Return (x, y) of the center of cell containing provided text 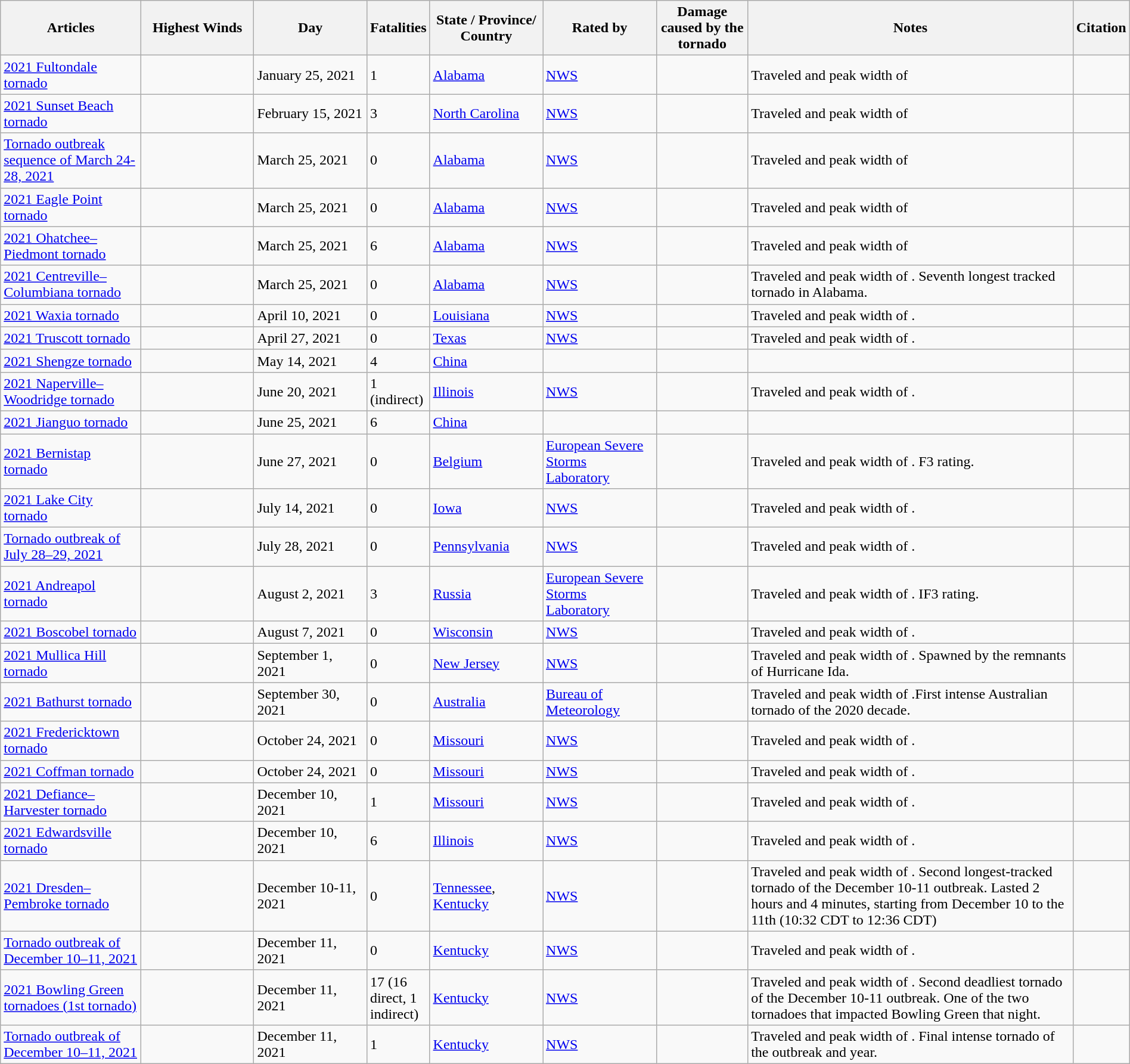
July 28, 2021 (310, 547)
August 7, 2021 (310, 632)
17 (16 direct, 1 indirect) (398, 997)
Highest Winds (197, 28)
Iowa (486, 508)
February 15, 2021 (310, 113)
2021 Truscott tornado (71, 338)
Texas (486, 338)
2021 Fredericktown tornado (71, 740)
May 14, 2021 (310, 361)
2021 Mullica Hill tornado (71, 663)
2021 Bowling Green tornadoes (1st tornado) (71, 997)
Belgium (486, 461)
Tennessee, Kentucky (486, 895)
2021 Dresden–Pembroke tornado (71, 895)
Rated by (600, 28)
North Carolina (486, 113)
July 14, 2021 (310, 508)
December 10-11, 2021 (310, 895)
Traveled and peak width of . Seventh longest tracked tornado in Alabama. (911, 285)
2021 Bernistap tornado (71, 461)
4 (398, 361)
Tornado outbreak sequence of March 24-28, 2021 (71, 160)
Pennsylvania (486, 547)
Tornado outbreak of July 28–29, 2021 (71, 547)
Day (310, 28)
2021 Centreville–Columbiana tornado (71, 285)
Traveled and peak width of . F3 rating. (911, 461)
Traveled and peak width of .First intense Australian tornado of the 2020 decade. (911, 702)
2021 Boscobel tornado (71, 632)
June 27, 2021 (310, 461)
January 25, 2021 (310, 75)
Traveled and peak width of . IF3 rating. (911, 594)
Traveled and peak width of . Final intense tornado of the outbreak and year. (911, 1044)
2021 Andreapol tornado (71, 594)
2021 Naperville–Woodridge tornado (71, 391)
New Jersey (486, 663)
September 1, 2021 (310, 663)
2021 Ohatchee–Piedmont tornado (71, 246)
April 10, 2021 (310, 315)
Bureau of Meteorology (600, 702)
Wisconsin (486, 632)
Louisiana (486, 315)
2021 Edwardsville tornado (71, 840)
August 2, 2021 (310, 594)
2021 Jianguo tornado (71, 422)
2021 Waxia tornado (71, 315)
2021 Defiance–Harvester tornado (71, 802)
2021 Coffman tornado (71, 771)
Russia (486, 594)
2021 Bathurst tornado (71, 702)
1 (indirect) (398, 391)
2021 Lake City tornado (71, 508)
2021 Sunset Beach tornado (71, 113)
Notes (911, 28)
April 27, 2021 (310, 338)
2021 Fultondale tornado (71, 75)
State / Province/ Country (486, 28)
September 30, 2021 (310, 702)
Traveled and peak width of . Spawned by the remnants of Hurricane Ida. (911, 663)
Fatalities (398, 28)
Articles (71, 28)
June 20, 2021 (310, 391)
Australia (486, 702)
June 25, 2021 (310, 422)
2021 Eagle Point tornado (71, 207)
Citation (1101, 28)
Damage caused by the tornado (702, 28)
2021 Shengze tornado (71, 361)
